Extract the [x, y] coordinate from the center of the cell holding the provided text.  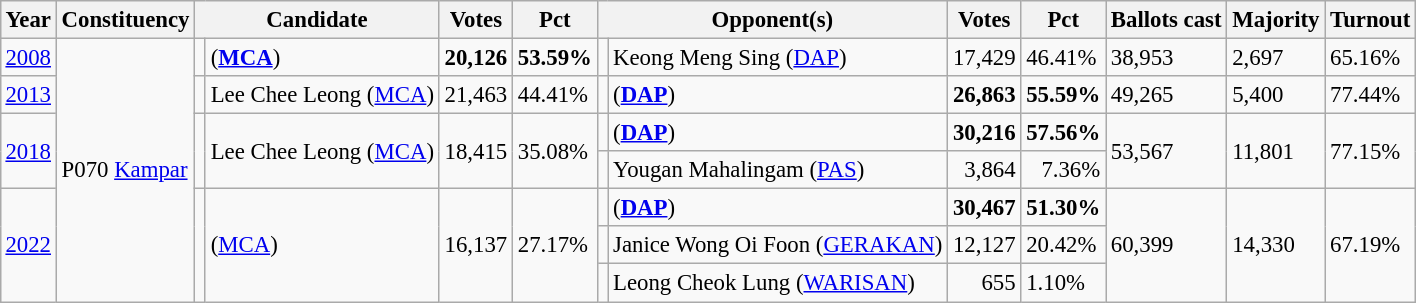
21,463 [476, 95]
18,415 [476, 152]
60,399 [1166, 246]
2022 [28, 246]
14,330 [1276, 246]
53,567 [1166, 152]
65.16% [1370, 57]
5,400 [1276, 95]
Leong Cheok Lung (WARISAN) [778, 283]
46.41% [1064, 57]
Majority [1276, 20]
49,265 [1166, 95]
1.10% [1064, 283]
30,467 [984, 208]
55.59% [1064, 95]
Keong Meng Sing (DAP) [778, 57]
2008 [28, 57]
16,137 [476, 246]
3,864 [984, 170]
Turnout [1370, 20]
Constituency [125, 20]
12,127 [984, 245]
Opponent(s) [772, 20]
2018 [28, 152]
P070 Kampar [125, 170]
655 [984, 283]
7.36% [1064, 170]
17,429 [984, 57]
11,801 [1276, 152]
57.56% [1064, 133]
77.44% [1370, 95]
77.15% [1370, 152]
2013 [28, 95]
51.30% [1064, 208]
Candidate [318, 20]
38,953 [1166, 57]
2,697 [1276, 57]
20.42% [1064, 245]
67.19% [1370, 246]
Janice Wong Oi Foon (GERAKAN) [778, 245]
30,216 [984, 133]
Yougan Mahalingam (PAS) [778, 170]
35.08% [556, 152]
27.17% [556, 246]
26,863 [984, 95]
20,126 [476, 57]
53.59% [556, 57]
44.41% [556, 95]
Ballots cast [1166, 20]
Year [28, 20]
